Determine the (X, Y) coordinate at the center of the cell enclosing the given text.  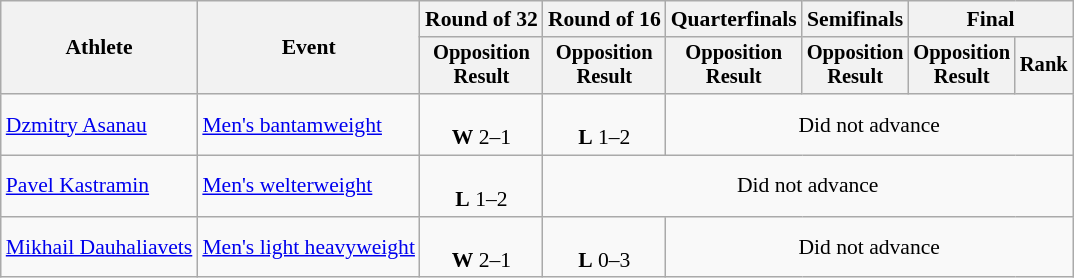
Pavel Kastramin (100, 186)
Round of 16 (604, 19)
Event (308, 48)
Final (990, 19)
Men's welterweight (308, 186)
Dzmitry Asanau (100, 124)
Men's bantamweight (308, 124)
Rank (1044, 66)
Mikhail Dauhaliavets (100, 248)
Semifinals (856, 19)
Athlete (100, 48)
Men's light heavyweight (308, 248)
Quarterfinals (734, 19)
L 0–3 (604, 248)
Round of 32 (482, 19)
